From the cell containing the given text, extract its center point as [x, y] coordinate. 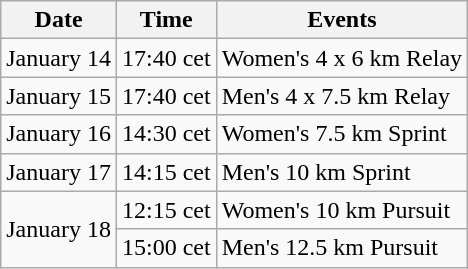
Date [59, 20]
15:00 cet [166, 248]
Women's 7.5 km Sprint [342, 134]
Women's 4 x 6 km Relay [342, 58]
January 14 [59, 58]
January 15 [59, 96]
Men's 4 x 7.5 km Relay [342, 96]
January 16 [59, 134]
12:15 cet [166, 210]
Men's 12.5 km Pursuit [342, 248]
14:15 cet [166, 172]
14:30 cet [166, 134]
January 18 [59, 229]
January 17 [59, 172]
Women's 10 km Pursuit [342, 210]
Men's 10 km Sprint [342, 172]
Time [166, 20]
Events [342, 20]
